Return the (x, y) coordinate for the center point of the cell that contains the specified text.  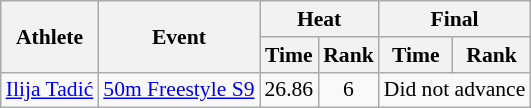
50m Freestyle S9 (178, 90)
Heat (320, 19)
26.86 (290, 90)
6 (348, 90)
Did not advance (455, 90)
Event (178, 36)
Athlete (50, 36)
Ilija Tadić (50, 90)
Final (455, 19)
